For the text-containing cell, return its midpoint in (X, Y) coordinate format. 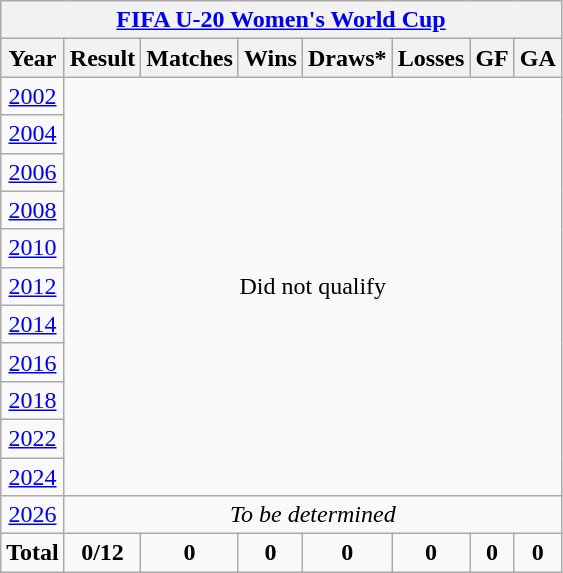
GA (538, 58)
0/12 (102, 553)
Draws* (347, 58)
2024 (33, 477)
2018 (33, 400)
Result (102, 58)
To be determined (312, 515)
Wins (270, 58)
2016 (33, 362)
Did not qualify (312, 286)
2004 (33, 134)
Year (33, 58)
Matches (190, 58)
FIFA U-20 Women's World Cup (282, 20)
2006 (33, 172)
Total (33, 553)
2010 (33, 248)
Losses (431, 58)
2008 (33, 210)
GF (492, 58)
2014 (33, 324)
2012 (33, 286)
2002 (33, 96)
2026 (33, 515)
2022 (33, 438)
